Identify which cell holds the provided text, then report its (X, Y) central coordinate. 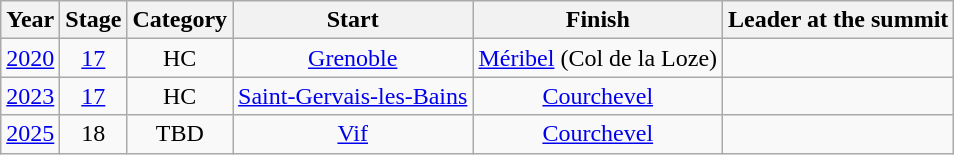
Year (30, 20)
TBD (180, 134)
Start (353, 20)
Vif (353, 134)
Méribel (Col de la Loze) (598, 58)
2020 (30, 58)
2023 (30, 96)
Leader at the summit (838, 20)
2025 (30, 134)
Saint-Gervais-les-Bains (353, 96)
Stage (94, 20)
18 (94, 134)
Grenoble (353, 58)
Finish (598, 20)
Category (180, 20)
